For the text-containing cell, return its midpoint in [X, Y] coordinate format. 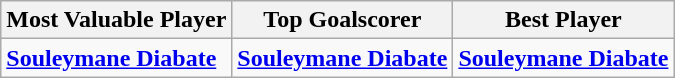
Most Valuable Player [116, 20]
Best Player [564, 20]
Top Goalscorer [342, 20]
